Identify which cell holds the provided text, then report its (X, Y) central coordinate. 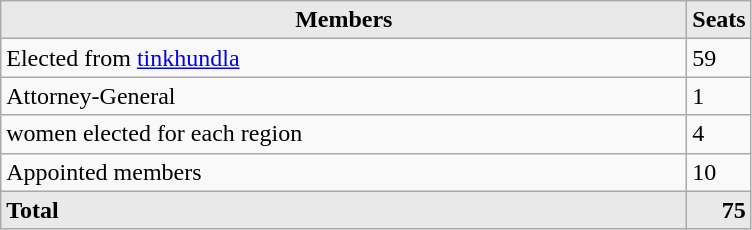
Attorney-General (344, 96)
59 (719, 58)
1 (719, 96)
75 (719, 210)
Appointed members (344, 172)
Members (344, 20)
4 (719, 134)
Seats (719, 20)
10 (719, 172)
Elected from tinkhundla (344, 58)
Total (344, 210)
women elected for each region (344, 134)
